Determine the [X, Y] coordinate at the center of the cell enclosing the given text.  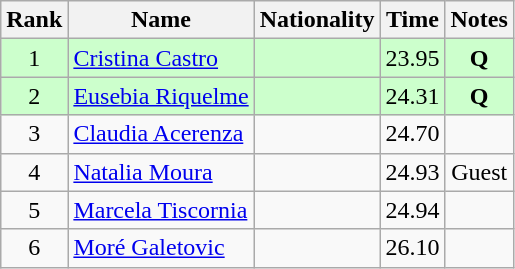
Eusebia Riquelme [161, 96]
6 [34, 248]
Marcela Tiscornia [161, 210]
24.70 [412, 134]
2 [34, 96]
23.95 [412, 58]
Notes [479, 20]
Claudia Acerenza [161, 134]
Time [412, 20]
26.10 [412, 248]
5 [34, 210]
Name [161, 20]
4 [34, 172]
24.94 [412, 210]
Natalia Moura [161, 172]
1 [34, 58]
Rank [34, 20]
24.31 [412, 96]
Moré Galetovic [161, 248]
Nationality [317, 20]
Cristina Castro [161, 58]
24.93 [412, 172]
Guest [479, 172]
3 [34, 134]
